Find where the given text appears and provide that cell's center as [x, y] coordinate. 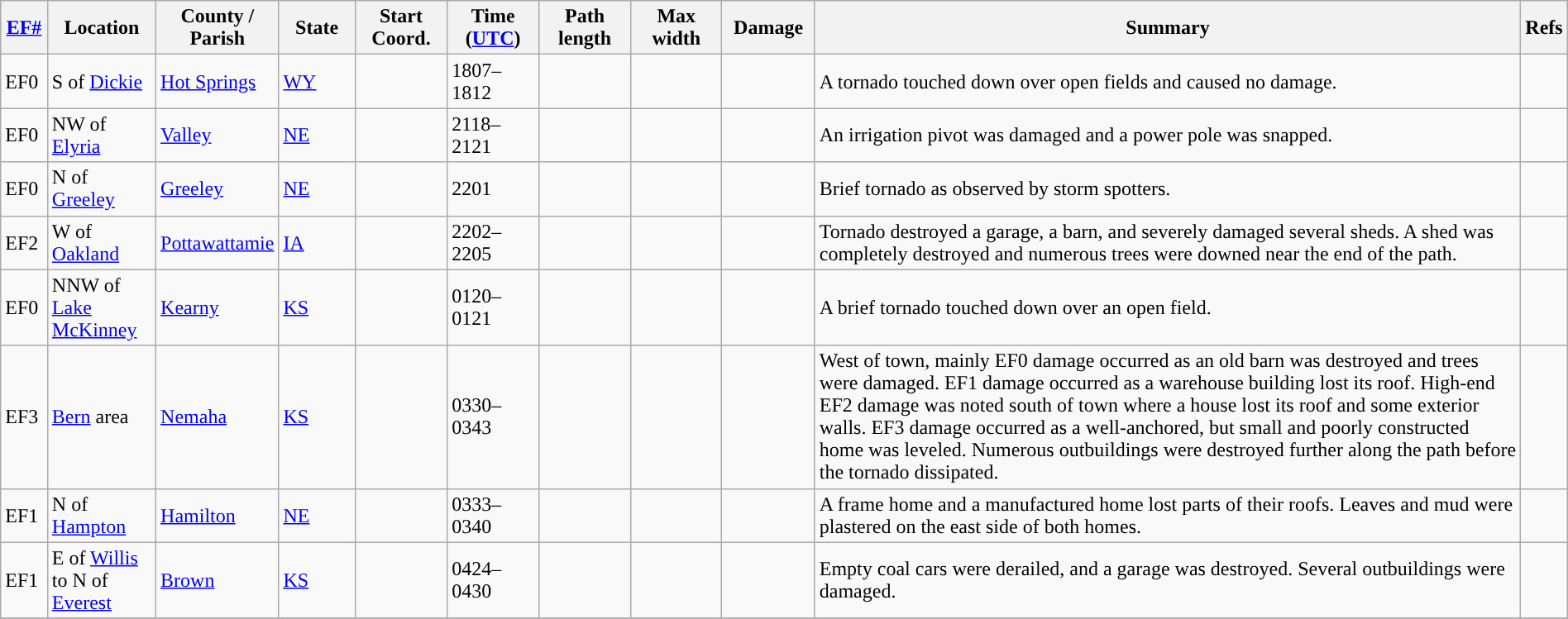
A tornado touched down over open fields and caused no damage. [1168, 81]
Pottawattamie [218, 243]
Path length [586, 28]
EF3 [25, 417]
2201 [493, 188]
S of Dickie [101, 81]
Nemaha [218, 417]
Kearny [218, 307]
WY [317, 81]
Valley [218, 136]
Start Coord. [400, 28]
IA [317, 243]
Hamilton [218, 516]
0333–0340 [493, 516]
Brown [218, 580]
EF2 [25, 243]
Location [101, 28]
Greeley [218, 188]
2118–2121 [493, 136]
Empty coal cars were derailed, and a garage was destroyed. Several outbuildings were damaged. [1168, 580]
N of Hampton [101, 516]
A frame home and a manufactured home lost parts of their roofs. Leaves and mud were plastered on the east side of both homes. [1168, 516]
E of Willis to N of Everest [101, 580]
Brief tornado as observed by storm spotters. [1168, 188]
Damage [768, 28]
2202–2205 [493, 243]
State [317, 28]
1807–1812 [493, 81]
Hot Springs [218, 81]
EF# [25, 28]
An irrigation pivot was damaged and a power pole was snapped. [1168, 136]
N of Greeley [101, 188]
W of Oakland [101, 243]
0424–0430 [493, 580]
Refs [1544, 28]
Summary [1168, 28]
Max width [676, 28]
0330–0343 [493, 417]
A brief tornado touched down over an open field. [1168, 307]
County / Parish [218, 28]
NNW of Lake McKinney [101, 307]
0120–0121 [493, 307]
NW of Elyria [101, 136]
Bern area [101, 417]
Time (UTC) [493, 28]
